Pinpoint the cell where the given text exists, returning its (x, y) midpoint coordinate. 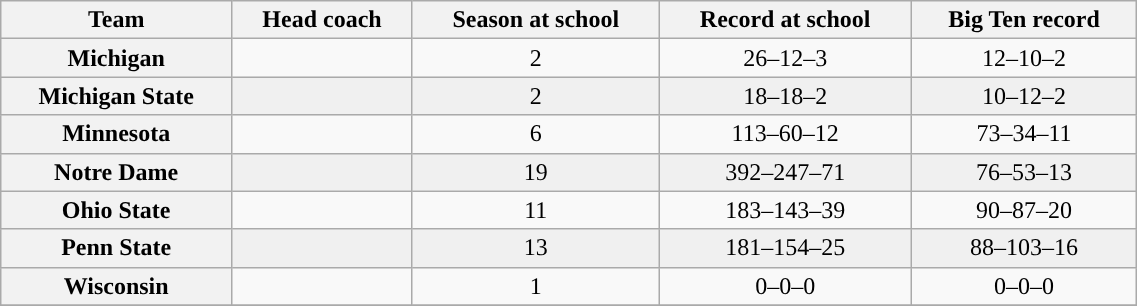
Michigan State (116, 96)
1 (536, 286)
392–247–71 (785, 172)
183–143–39 (785, 210)
6 (536, 134)
13 (536, 248)
181–154–25 (785, 248)
Notre Dame (116, 172)
90–87–20 (1024, 210)
113–60–12 (785, 134)
Wisconsin (116, 286)
26–12–3 (785, 58)
73–34–11 (1024, 134)
Michigan (116, 58)
12–10–2 (1024, 58)
76–53–13 (1024, 172)
Head coach (322, 20)
Penn State (116, 248)
88–103–16 (1024, 248)
11 (536, 210)
19 (536, 172)
Team (116, 20)
18–18–2 (785, 96)
10–12–2 (1024, 96)
Ohio State (116, 210)
Minnesota (116, 134)
Season at school (536, 20)
Record at school (785, 20)
Big Ten record (1024, 20)
